Return (X, Y) of the center of cell containing provided text 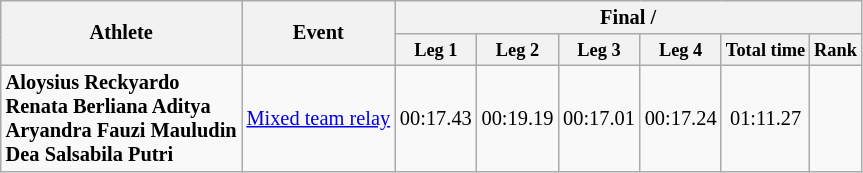
Leg 4 (681, 50)
Event (318, 32)
01:11.27 (765, 118)
00:17.24 (681, 118)
Mixed team relay (318, 118)
00:17.43 (436, 118)
Total time (765, 50)
Leg 1 (436, 50)
Final / (628, 17)
Leg 2 (518, 50)
00:19.19 (518, 118)
Leg 3 (599, 50)
Aloysius ReckyardoRenata Berliana AdityaAryandra Fauzi MauludinDea Salsabila Putri (122, 118)
00:17.01 (599, 118)
Athlete (122, 32)
Rank (836, 50)
